Find where the given text appears and provide that cell's center as (X, Y) coordinate. 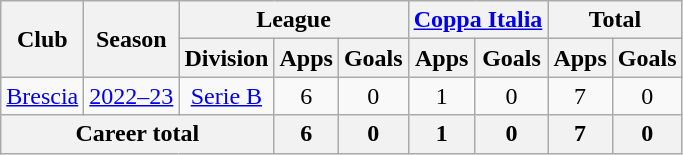
Serie B (226, 96)
2022–23 (132, 96)
League (294, 20)
Brescia (42, 96)
Coppa Italia (478, 20)
Division (226, 58)
Club (42, 39)
Total (615, 20)
Season (132, 39)
Career total (138, 134)
